Pinpoint the cell where the given text exists, returning its [X, Y] midpoint coordinate. 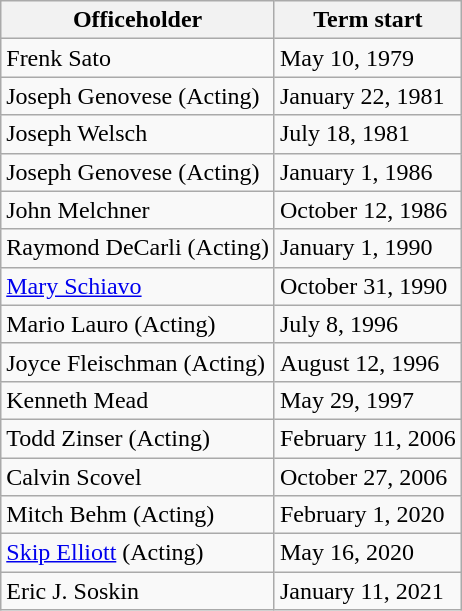
Officeholder [138, 20]
Eric J. Soskin [138, 591]
January 1, 1990 [368, 248]
John Melchner [138, 210]
May 29, 1997 [368, 400]
Calvin Scovel [138, 477]
Frenk Sato [138, 58]
Term start [368, 20]
Mario Lauro (Acting) [138, 324]
August 12, 1996 [368, 362]
July 18, 1981 [368, 134]
Kenneth Mead [138, 400]
July 8, 1996 [368, 324]
Raymond DeCarli (Acting) [138, 248]
Mitch Behm (Acting) [138, 515]
Joyce Fleischman (Acting) [138, 362]
May 10, 1979 [368, 58]
January 1, 1986 [368, 172]
October 31, 1990 [368, 286]
February 11, 2006 [368, 438]
May 16, 2020 [368, 553]
February 1, 2020 [368, 515]
Mary Schiavo [138, 286]
January 22, 1981 [368, 96]
Skip Elliott (Acting) [138, 553]
October 27, 2006 [368, 477]
October 12, 1986 [368, 210]
Todd Zinser (Acting) [138, 438]
January 11, 2021 [368, 591]
Joseph Welsch [138, 134]
